For the text-containing cell, return its midpoint in [x, y] coordinate format. 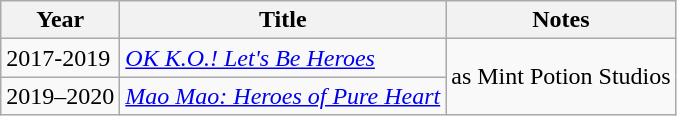
2019–2020 [60, 96]
Year [60, 20]
as Mint Potion Studios [561, 77]
Title [283, 20]
OK K.O.! Let's Be Heroes [283, 58]
Notes [561, 20]
2017-2019 [60, 58]
Mao Mao: Heroes of Pure Heart [283, 96]
